Scan for the cell matching the given text and deliver its (x, y) coordinate at center. 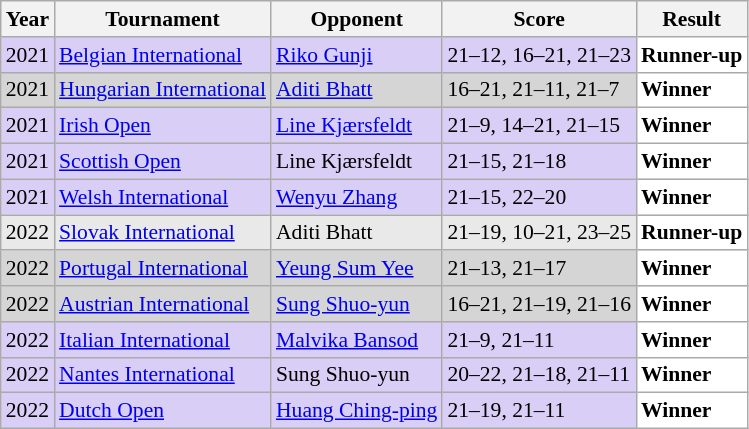
21–13, 21–17 (539, 269)
20–22, 21–18, 21–11 (539, 375)
16–21, 21–11, 21–7 (539, 90)
Irish Open (162, 126)
Huang Ching-ping (356, 411)
Portugal International (162, 269)
Nantes International (162, 375)
Slovak International (162, 233)
Scottish Open (162, 162)
21–15, 22–20 (539, 197)
Year (28, 19)
Austrian International (162, 304)
Opponent (356, 19)
Hungarian International (162, 90)
Yeung Sum Yee (356, 269)
Welsh International (162, 197)
Dutch Open (162, 411)
Result (692, 19)
Wenyu Zhang (356, 197)
21–9, 14–21, 21–15 (539, 126)
16–21, 21–19, 21–16 (539, 304)
Riko Gunji (356, 55)
Belgian International (162, 55)
Malvika Bansod (356, 340)
Tournament (162, 19)
21–15, 21–18 (539, 162)
21–12, 16–21, 21–23 (539, 55)
21–19, 21–11 (539, 411)
Score (539, 19)
21–9, 21–11 (539, 340)
21–19, 10–21, 23–25 (539, 233)
Italian International (162, 340)
